Scan for the cell matching the given text and deliver its [X, Y] coordinate at center. 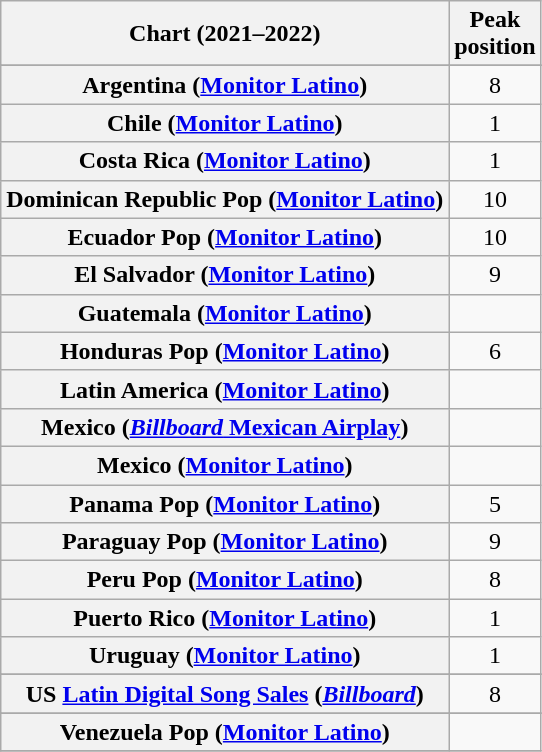
Uruguay (Monitor Latino) [225, 656]
Chile (Monitor Latino) [225, 123]
Latin America (Monitor Latino) [225, 389]
Dominican Republic Pop (Monitor Latino) [225, 199]
Puerto Rico (Monitor Latino) [225, 618]
Honduras Pop (Monitor Latino) [225, 351]
Guatemala (Monitor Latino) [225, 313]
6 [495, 351]
Ecuador Pop (Monitor Latino) [225, 237]
Paraguay Pop (Monitor Latino) [225, 542]
Peru Pop (Monitor Latino) [225, 580]
Chart (2021–2022) [225, 34]
Mexico (Billboard Mexican Airplay) [225, 427]
Mexico (Monitor Latino) [225, 465]
Peakposition [495, 34]
Argentina (Monitor Latino) [225, 85]
5 [495, 503]
Costa Rica (Monitor Latino) [225, 161]
El Salvador (Monitor Latino) [225, 275]
Panama Pop (Monitor Latino) [225, 503]
US Latin Digital Song Sales (Billboard) [225, 694]
Venezuela Pop (Monitor Latino) [225, 732]
